For the text-containing cell, return its midpoint in (x, y) coordinate format. 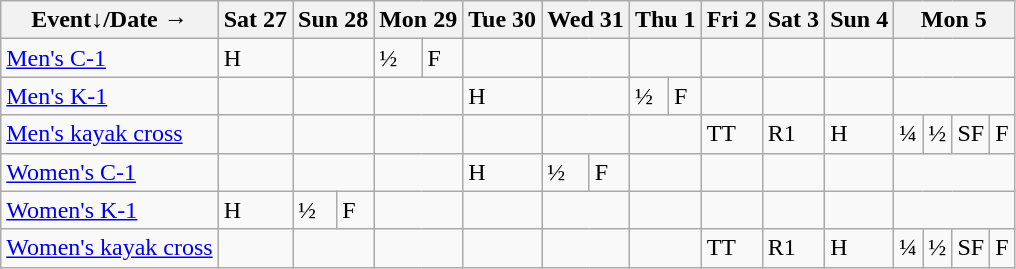
Men's K-1 (110, 96)
Men's C-1 (110, 58)
Sun 4 (860, 20)
Women's K-1 (110, 210)
Event↓/Date → (110, 20)
Thu 1 (665, 20)
Tue 30 (502, 20)
Sun 28 (334, 20)
Women's C-1 (110, 172)
Women's kayak cross (110, 248)
Men's kayak cross (110, 134)
Wed 31 (586, 20)
Mon 29 (418, 20)
Sat 27 (255, 20)
Mon 5 (954, 20)
Sat 3 (793, 20)
Fri 2 (732, 20)
